Return the [X, Y] coordinate for the center point of the cell that contains the specified text.  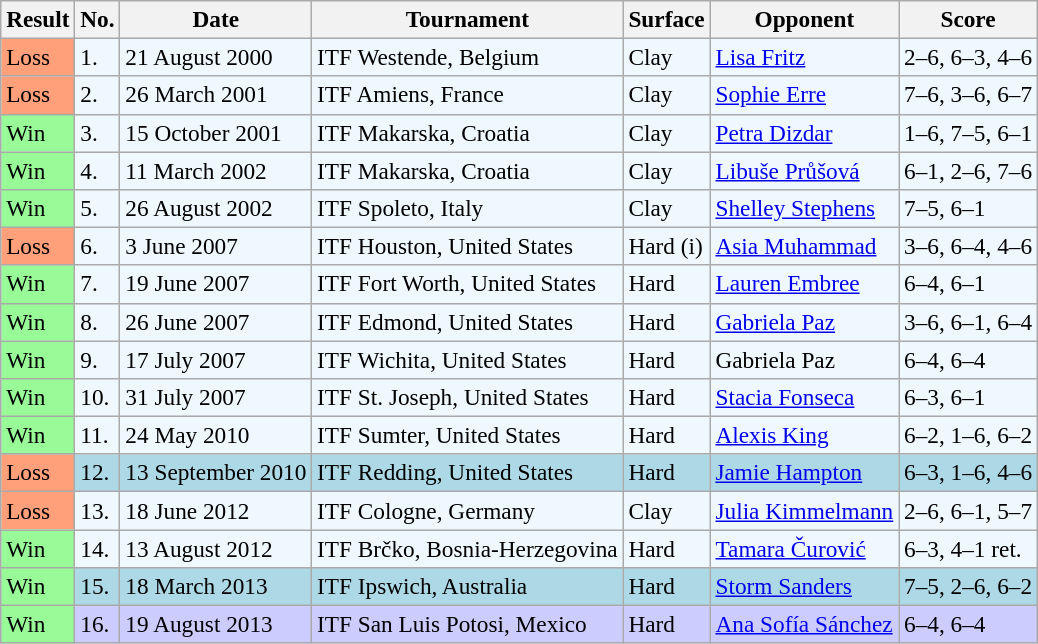
Jamie Hampton [804, 473]
26 June 2007 [216, 322]
No. [98, 19]
Opponent [804, 19]
Date [216, 19]
ITF Sumter, United States [468, 435]
7–6, 3–6, 6–7 [968, 95]
7. [98, 284]
6–3, 1–6, 4–6 [968, 473]
6. [98, 246]
Julia Kimmelmann [804, 510]
ITF St. Joseph, United States [468, 397]
6–2, 1–6, 6–2 [968, 435]
Result [38, 19]
ITF Westende, Belgium [468, 57]
2–6, 6–1, 5–7 [968, 510]
17 July 2007 [216, 359]
Stacia Fonseca [804, 397]
3–6, 6–1, 6–4 [968, 322]
13 August 2012 [216, 548]
2. [98, 95]
6–4, 6–1 [968, 284]
3 June 2007 [216, 246]
Lauren Embree [804, 284]
3. [98, 133]
26 August 2002 [216, 208]
2–6, 6–3, 4–6 [968, 57]
1–6, 7–5, 6–1 [968, 133]
13 September 2010 [216, 473]
19 August 2013 [216, 624]
Lisa Fritz [804, 57]
1. [98, 57]
11 March 2002 [216, 170]
16. [98, 624]
18 June 2012 [216, 510]
Petra Dizdar [804, 133]
ITF Brčko, Bosnia-Herzegovina [468, 548]
Surface [666, 19]
24 May 2010 [216, 435]
ITF Houston, United States [468, 246]
10. [98, 397]
ITF Spoleto, Italy [468, 208]
Shelley Stephens [804, 208]
Storm Sanders [804, 586]
ITF Cologne, Germany [468, 510]
15. [98, 586]
31 July 2007 [216, 397]
6–3, 6–1 [968, 397]
Libuše Průšová [804, 170]
7–5, 6–1 [968, 208]
Score [968, 19]
ITF Edmond, United States [468, 322]
6–1, 2–6, 7–6 [968, 170]
9. [98, 359]
Tamara Čurović [804, 548]
5. [98, 208]
Ana Sofía Sánchez [804, 624]
26 March 2001 [216, 95]
ITF San Luis Potosi, Mexico [468, 624]
7–5, 2–6, 6–2 [968, 586]
ITF Redding, United States [468, 473]
ITF Wichita, United States [468, 359]
ITF Ipswich, Australia [468, 586]
3–6, 6–4, 4–6 [968, 246]
13. [98, 510]
15 October 2001 [216, 133]
8. [98, 322]
12. [98, 473]
Asia Muhammad [804, 246]
18 March 2013 [216, 586]
Hard (i) [666, 246]
Tournament [468, 19]
14. [98, 548]
Sophie Erre [804, 95]
ITF Fort Worth, United States [468, 284]
6–3, 4–1 ret. [968, 548]
Alexis King [804, 435]
19 June 2007 [216, 284]
11. [98, 435]
4. [98, 170]
21 August 2000 [216, 57]
ITF Amiens, France [468, 95]
